Find where the given text appears and provide that cell's center as [x, y] coordinate. 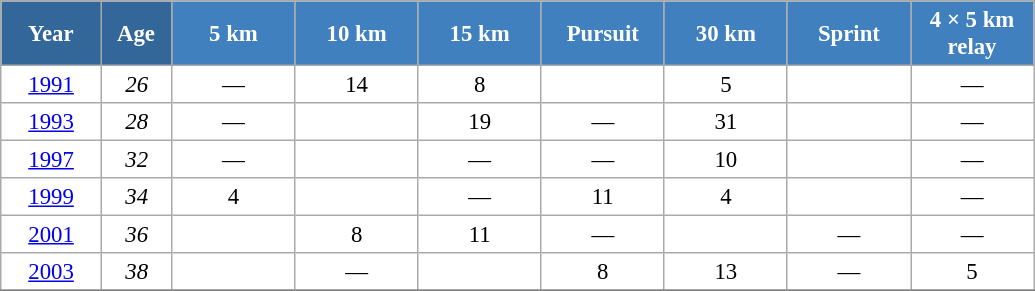
28 [136, 122]
30 km [726, 34]
31 [726, 122]
10 [726, 160]
4 × 5 km relay [972, 34]
Sprint [848, 34]
14 [356, 85]
Age [136, 34]
1991 [52, 85]
Year [52, 34]
10 km [356, 34]
34 [136, 197]
1993 [52, 122]
19 [480, 122]
36 [136, 235]
5 [726, 85]
32 [136, 160]
5 km [234, 34]
Pursuit [602, 34]
1999 [52, 197]
15 km [480, 34]
1997 [52, 160]
2001 [52, 235]
26 [136, 85]
